Provide the (x, y) coordinate of the cell's center where the given text is located.  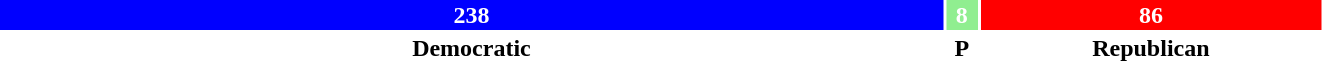
86 (1152, 15)
8 (962, 15)
238 (472, 15)
